Scan for the cell matching the given text and deliver its (X, Y) coordinate at center. 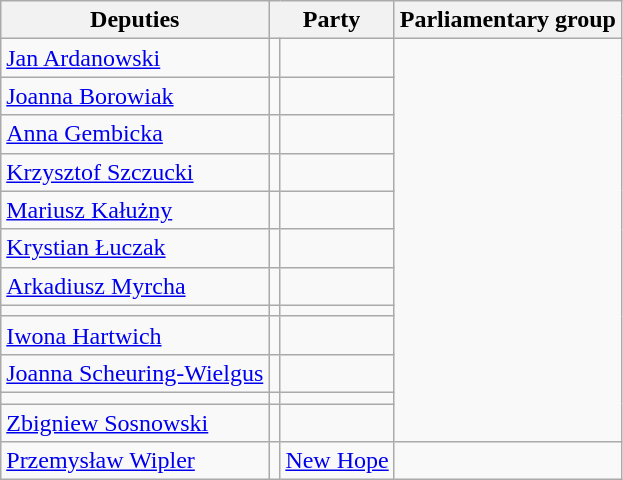
Mariusz Kałużny (135, 210)
Krystian Łuczak (135, 248)
Zbigniew Sosnowski (135, 423)
Iwona Hartwich (135, 335)
Anna Gembicka (135, 134)
Party (332, 20)
Deputies (135, 20)
Krzysztof Szczucki (135, 172)
Joanna Borowiak (135, 96)
Joanna Scheuring-Wielgus (135, 373)
Parliamentary group (508, 20)
Jan Ardanowski (135, 58)
Arkadiusz Myrcha (135, 286)
Przemysław Wipler (135, 461)
New Hope (337, 461)
